Return [X, Y] of the center of cell containing provided text 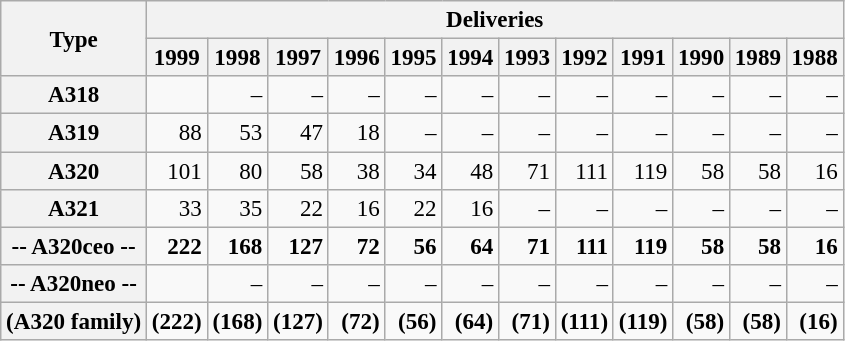
1989 [758, 58]
88 [176, 133]
1997 [298, 58]
(A320 family) [74, 322]
127 [298, 246]
1995 [414, 58]
53 [238, 133]
48 [470, 171]
-- A320ceo -- [74, 246]
222 [176, 246]
80 [238, 171]
64 [470, 246]
(222) [176, 322]
47 [298, 133]
A321 [74, 209]
1999 [176, 58]
(127) [298, 322]
Deliveries [494, 20]
(56) [414, 322]
A319 [74, 133]
38 [356, 171]
(168) [238, 322]
1996 [356, 58]
35 [238, 209]
72 [356, 246]
(16) [814, 322]
34 [414, 171]
56 [414, 246]
(64) [470, 322]
1998 [238, 58]
(72) [356, 322]
(119) [642, 322]
(111) [584, 322]
(71) [528, 322]
33 [176, 209]
1990 [702, 58]
A320 [74, 171]
18 [356, 133]
1994 [470, 58]
1991 [642, 58]
1988 [814, 58]
168 [238, 246]
Type [74, 38]
1993 [528, 58]
1992 [584, 58]
A318 [74, 95]
101 [176, 171]
-- A320neo -- [74, 284]
